Pinpoint the cell where the given text exists, returning its (X, Y) midpoint coordinate. 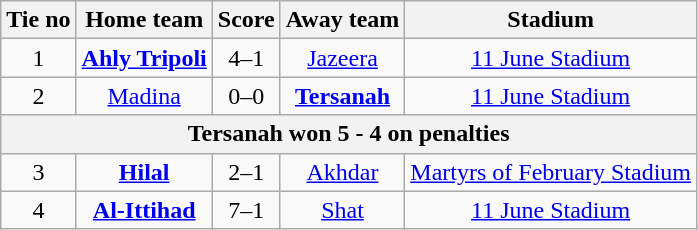
Score (246, 20)
4 (38, 210)
Shat (342, 210)
Tie no (38, 20)
0–0 (246, 96)
4–1 (246, 58)
Away team (342, 20)
2 (38, 96)
Tersanah (342, 96)
Home team (144, 20)
Martyrs of February Stadium (551, 172)
Stadium (551, 20)
Jazeera (342, 58)
Ahly Tripoli (144, 58)
3 (38, 172)
Al-Ittihad (144, 210)
7–1 (246, 210)
Hilal (144, 172)
Madina (144, 96)
Akhdar (342, 172)
Tersanah won 5 - 4 on penalties (349, 134)
2–1 (246, 172)
1 (38, 58)
